Extract the (X, Y) coordinate from the center of the cell holding the provided text.  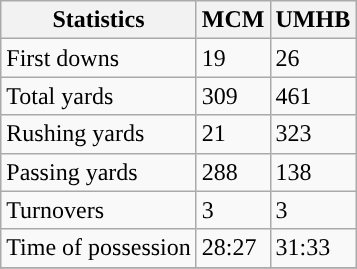
Total yards (99, 96)
26 (313, 58)
19 (233, 58)
Rushing yards (99, 134)
First downs (99, 58)
309 (233, 96)
Passing yards (99, 172)
MCM (233, 20)
31:33 (313, 248)
Statistics (99, 20)
Time of possession (99, 248)
UMHB (313, 20)
323 (313, 134)
21 (233, 134)
138 (313, 172)
461 (313, 96)
28:27 (233, 248)
Turnovers (99, 210)
288 (233, 172)
